Scan for the cell matching the given text and deliver its (X, Y) coordinate at center. 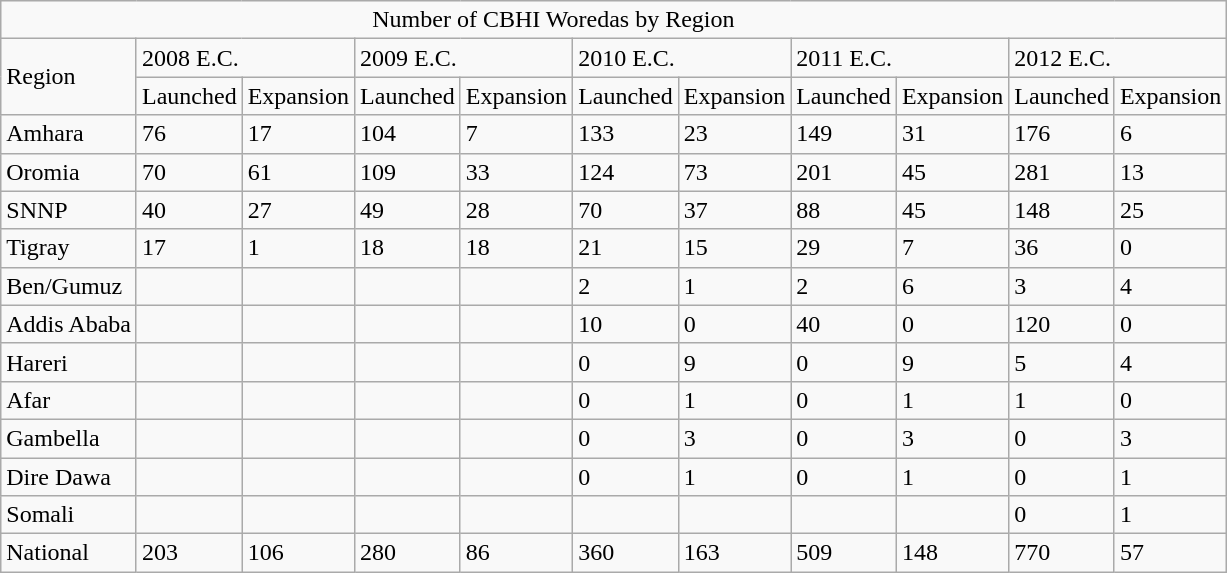
29 (844, 248)
31 (952, 134)
360 (626, 553)
28 (516, 210)
5 (1062, 362)
SNNP (69, 210)
2010 E.C. (682, 58)
Number of CBHI Woredas by Region (614, 20)
2011 E.C. (900, 58)
2009 E.C. (464, 58)
21 (626, 248)
13 (1170, 172)
109 (408, 172)
Somali (69, 515)
281 (1062, 172)
88 (844, 210)
149 (844, 134)
Oromia (69, 172)
57 (1170, 553)
203 (189, 553)
Ben/Gumuz (69, 286)
124 (626, 172)
23 (734, 134)
176 (1062, 134)
61 (298, 172)
Hareri (69, 362)
36 (1062, 248)
73 (734, 172)
201 (844, 172)
National (69, 553)
Region (69, 77)
Dire Dawa (69, 477)
2012 E.C. (1118, 58)
27 (298, 210)
Addis Ababa (69, 324)
33 (516, 172)
509 (844, 553)
106 (298, 553)
25 (1170, 210)
Amhara (69, 134)
37 (734, 210)
2008 E.C. (245, 58)
86 (516, 553)
120 (1062, 324)
15 (734, 248)
10 (626, 324)
Gambella (69, 438)
49 (408, 210)
770 (1062, 553)
Afar (69, 400)
Tigray (69, 248)
76 (189, 134)
280 (408, 553)
133 (626, 134)
163 (734, 553)
104 (408, 134)
